From the cell containing the given text, extract its center point as (X, Y) coordinate. 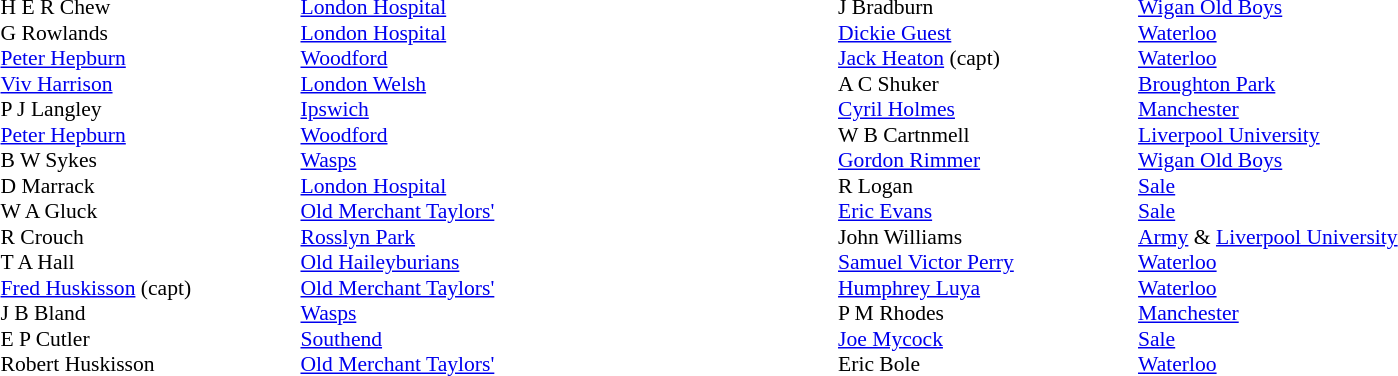
Jack Heaton (capt) (988, 59)
W A Gluck (150, 211)
R Crouch (150, 237)
R Logan (988, 186)
Wigan Old Boys (1268, 161)
W B Cartnmell (988, 135)
Viv Harrison (150, 84)
Old Haileyburians (397, 263)
Dickie Guest (988, 33)
Rosslyn Park (397, 237)
Fred Huskisson (capt) (150, 288)
Cyril Holmes (988, 109)
Eric Evans (988, 211)
A C Shuker (988, 84)
Gordon Rimmer (988, 161)
Samuel Victor Perry (988, 263)
T A Hall (150, 263)
London Welsh (397, 84)
B W Sykes (150, 161)
Ipswich (397, 109)
Joe Mycock (988, 339)
Humphrey Luya (988, 288)
P M Rhodes (988, 313)
Broughton Park (1268, 84)
P J Langley (150, 109)
Liverpool University (1268, 135)
John Williams (988, 237)
Army & Liverpool University (1268, 237)
G Rowlands (150, 33)
J B Bland (150, 313)
D Marrack (150, 186)
E P Cutler (150, 339)
Southend (397, 339)
